Provide the [x, y] coordinate of the cell's center where the given text is located.  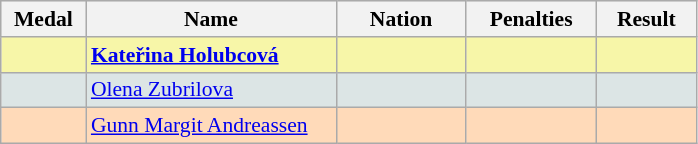
Name [211, 19]
Kateřina Holubcová [211, 55]
Gunn Margit Andreassen [211, 126]
Penalties [531, 19]
Medal [44, 19]
Nation [401, 19]
Olena Zubrilova [211, 90]
Result [646, 19]
